Output the [x, y] coordinate of the center of the cell containing the given text.  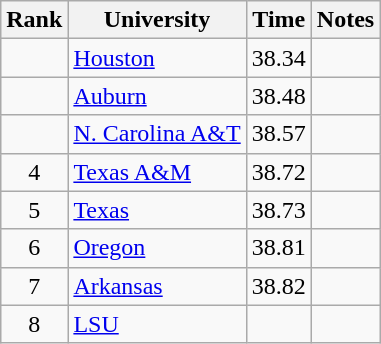
38.57 [278, 134]
Auburn [157, 96]
Texas [157, 210]
5 [34, 210]
Rank [34, 20]
38.73 [278, 210]
7 [34, 286]
8 [34, 324]
38.48 [278, 96]
38.72 [278, 172]
38.34 [278, 58]
Texas A&M [157, 172]
38.82 [278, 286]
Arkansas [157, 286]
Houston [157, 58]
4 [34, 172]
38.81 [278, 248]
6 [34, 248]
Time [278, 20]
University [157, 20]
LSU [157, 324]
Oregon [157, 248]
Notes [345, 20]
N. Carolina A&T [157, 134]
